Output the (x, y) coordinate of the center of the cell containing the given text.  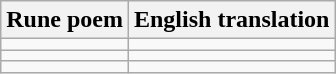
English translation (231, 20)
Rune poem (65, 20)
